Capture the cell that displays the provided text and extract its [x, y] central coordinate. 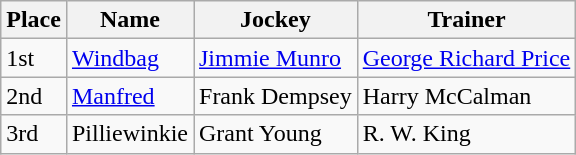
2nd [34, 96]
Windbag [130, 58]
Trainer [466, 20]
Name [130, 20]
R. W. King [466, 134]
Place [34, 20]
3rd [34, 134]
1st [34, 58]
Harry McCalman [466, 96]
Frank Dempsey [276, 96]
Pilliewinkie [130, 134]
Jockey [276, 20]
Manfred [130, 96]
George Richard Price [466, 58]
Jimmie Munro [276, 58]
Grant Young [276, 134]
